Scan for the cell matching the given text and deliver its [X, Y] coordinate at center. 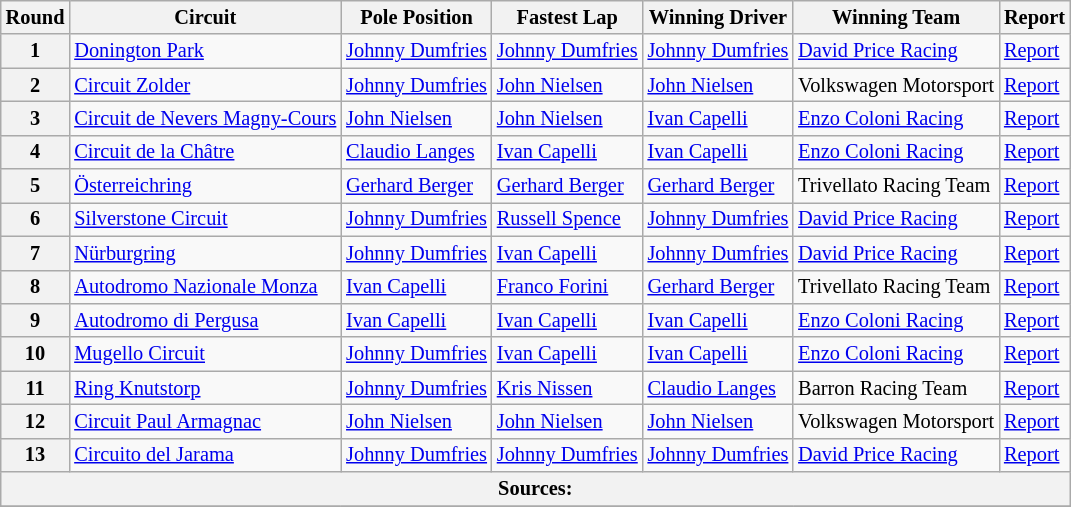
Sources: [536, 489]
Österreichring [205, 186]
5 [36, 186]
13 [36, 455]
Franco Forini [568, 287]
1 [36, 51]
Donington Park [205, 51]
Fastest Lap [568, 17]
Winning Driver [718, 17]
Circuit Paul Armagnac [205, 421]
10 [36, 354]
Circuit Zolder [205, 85]
9 [36, 320]
Mugello Circuit [205, 354]
Autodromo di Pergusa [205, 320]
2 [36, 85]
Russell Spence [568, 219]
3 [36, 118]
Kris Nissen [568, 388]
Winning Team [896, 17]
Nürburgring [205, 253]
Circuit de Nevers Magny-Cours [205, 118]
Ring Knutstorp [205, 388]
Circuit de la Châtre [205, 152]
6 [36, 219]
8 [36, 287]
Circuit [205, 17]
Barron Racing Team [896, 388]
12 [36, 421]
Autodromo Nazionale Monza [205, 287]
Pole Position [416, 17]
Round [36, 17]
Circuito del Jarama [205, 455]
Silverstone Circuit [205, 219]
7 [36, 253]
4 [36, 152]
11 [36, 388]
